Pinpoint the cell where the given text exists, returning its [X, Y] midpoint coordinate. 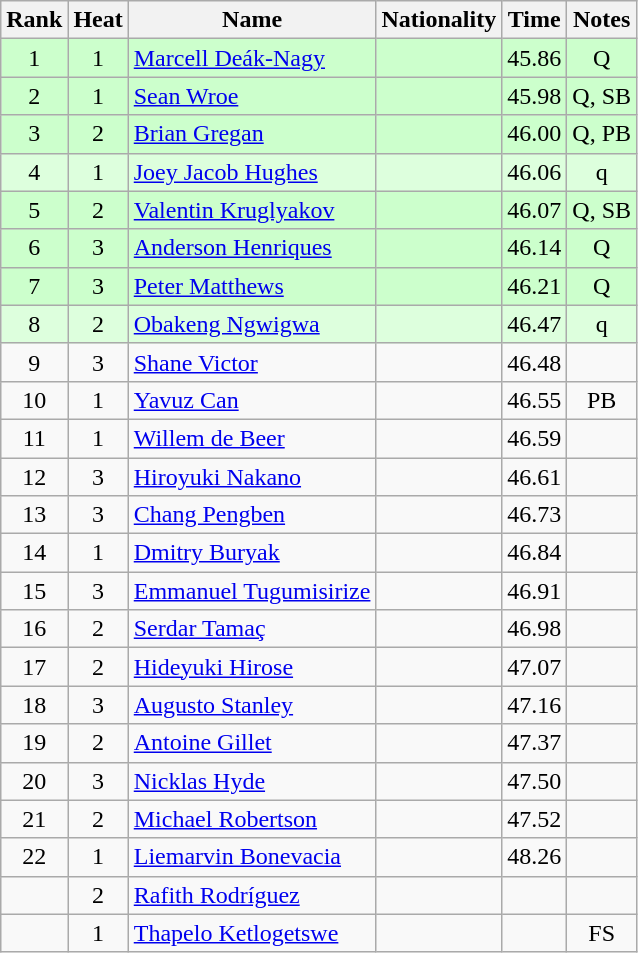
Michael Robertson [252, 819]
Notes [602, 20]
Liemarvin Bonevacia [252, 857]
4 [34, 172]
Heat [98, 20]
Marcell Deák-Nagy [252, 58]
46.48 [534, 362]
46.47 [534, 324]
Thapelo Ketlogetswe [252, 933]
Shane Victor [252, 362]
21 [34, 819]
7 [34, 286]
18 [34, 705]
Peter Matthews [252, 286]
15 [34, 591]
46.84 [534, 553]
47.52 [534, 819]
Dmitry Buryak [252, 553]
Time [534, 20]
PB [602, 400]
46.73 [534, 515]
47.07 [534, 667]
Nicklas Hyde [252, 781]
Anderson Henriques [252, 248]
Nationality [439, 20]
13 [34, 515]
Serdar Tamaç [252, 629]
46.55 [534, 400]
47.16 [534, 705]
Brian Gregan [252, 134]
Q, PB [602, 134]
Joey Jacob Hughes [252, 172]
46.61 [534, 477]
46.06 [534, 172]
Antoine Gillet [252, 743]
46.98 [534, 629]
48.26 [534, 857]
17 [34, 667]
47.37 [534, 743]
Emmanuel Tugumisirize [252, 591]
Hiroyuki Nakano [252, 477]
Sean Wroe [252, 96]
Name [252, 20]
Rafith Rodríguez [252, 895]
Willem de Beer [252, 438]
46.21 [534, 286]
22 [34, 857]
19 [34, 743]
Obakeng Ngwigwa [252, 324]
47.50 [534, 781]
9 [34, 362]
45.98 [534, 96]
12 [34, 477]
Rank [34, 20]
46.14 [534, 248]
Chang Pengben [252, 515]
45.86 [534, 58]
46.00 [534, 134]
10 [34, 400]
FS [602, 933]
8 [34, 324]
20 [34, 781]
46.59 [534, 438]
Yavuz Can [252, 400]
16 [34, 629]
46.91 [534, 591]
11 [34, 438]
14 [34, 553]
6 [34, 248]
46.07 [534, 210]
Augusto Stanley [252, 705]
Hideyuki Hirose [252, 667]
5 [34, 210]
Valentin Kruglyakov [252, 210]
